Extract the [X, Y] coordinate from the center of the cell holding the provided text.  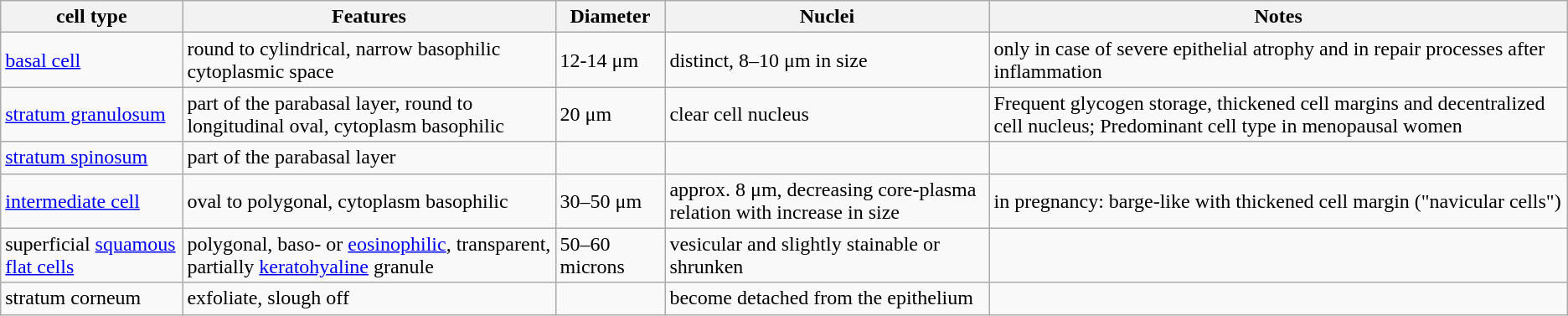
basal cell [92, 60]
cell type [92, 17]
vesicular and slightly stainable or shrunken [828, 255]
clear cell nucleus [828, 114]
distinct, 8–10 μm in size [828, 60]
stratum spinosum [92, 158]
round to cylindrical, narrow basophilic cytoplasmic space [369, 60]
exfoliate, slough off [369, 298]
part of the parabasal layer, round to longitudinal oval, cytoplasm basophilic [369, 114]
Features [369, 17]
part of the parabasal layer [369, 158]
approx. 8 μm, decreasing core-plasma relation with increase in size [828, 201]
30–50 μm [610, 201]
stratum corneum [92, 298]
oval to polygonal, cytoplasm basophilic [369, 201]
Nuclei [828, 17]
20 μm [610, 114]
Frequent glycogen storage, thickened cell margins and decentralized cell nucleus; Predominant cell type in menopausal women [1278, 114]
become detached from the epithelium [828, 298]
superficial squamous flat cells [92, 255]
only in case of severe epithelial atrophy and in repair processes after inflammation [1278, 60]
in pregnancy: barge-like with thickened cell margin ("navicular cells") [1278, 201]
polygonal, baso- or eosinophilic, transparent, partially keratohyaline granule [369, 255]
stratum granulosum [92, 114]
50–60 microns [610, 255]
Notes [1278, 17]
Diameter [610, 17]
12-14 μm [610, 60]
intermediate cell [92, 201]
